Search for the cell housing the specified text and yield its (x, y) center coordinate. 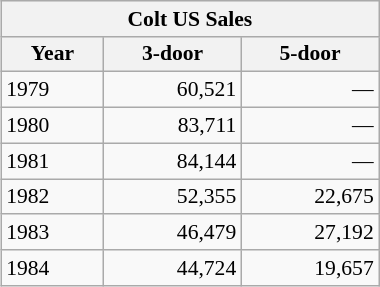
1982 (52, 196)
84,144 (172, 161)
44,724 (172, 268)
Colt US Sales (190, 18)
5-door (310, 54)
1983 (52, 232)
1984 (52, 268)
27,192 (310, 232)
46,479 (172, 232)
1981 (52, 161)
19,657 (310, 268)
1980 (52, 125)
22,675 (310, 196)
83,711 (172, 125)
60,521 (172, 90)
Year (52, 54)
1979 (52, 90)
3-door (172, 54)
52,355 (172, 196)
